Return [X, Y] of the center of cell containing provided text 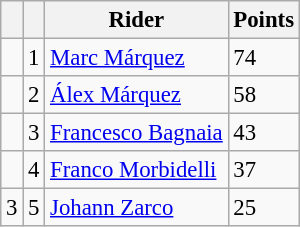
5 [34, 208]
43 [264, 133]
37 [264, 170]
4 [34, 170]
Álex Márquez [136, 95]
1 [34, 58]
Points [264, 20]
Marc Márquez [136, 58]
Franco Morbidelli [136, 170]
58 [264, 95]
Johann Zarco [136, 208]
Francesco Bagnaia [136, 133]
25 [264, 208]
Rider [136, 20]
74 [264, 58]
2 [34, 95]
